From the cell containing the given text, extract its center point as (X, Y) coordinate. 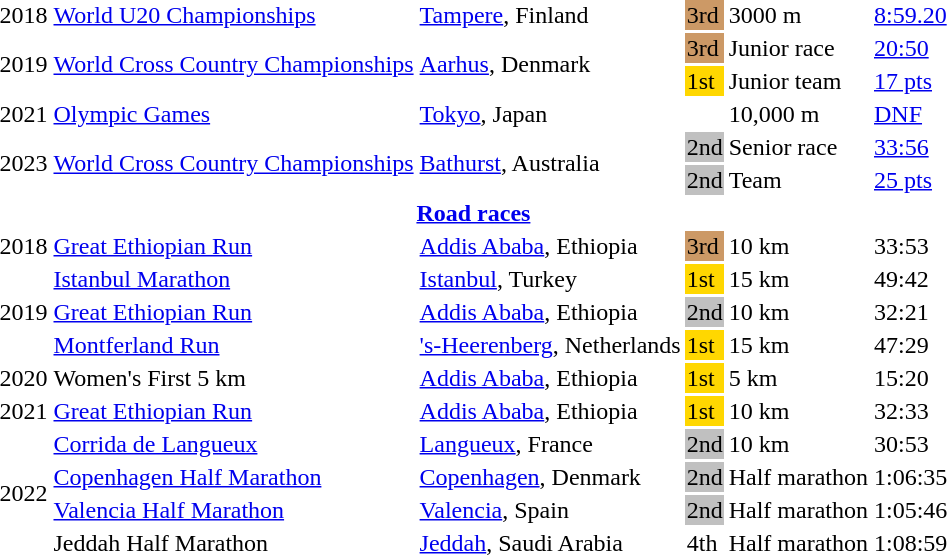
Junior team (798, 81)
Langueux, France (550, 444)
Copenhagen, Denmark (550, 477)
Corrida de Langueux (234, 444)
3000 m (798, 15)
Valencia, Spain (550, 510)
Montferland Run (234, 345)
's-Heerenberg, Netherlands (550, 345)
Istanbul Marathon (234, 279)
Olympic Games (234, 114)
10,000 m (798, 114)
Tokyo, Japan (550, 114)
Aarhus, Denmark (550, 64)
Valencia Half Marathon (234, 510)
5 km (798, 378)
Istanbul, Turkey (550, 279)
Senior race (798, 147)
Junior race (798, 48)
Copenhagen Half Marathon (234, 477)
Bathurst, Australia (550, 164)
Team (798, 180)
Tampere, Finland (550, 15)
World U20 Championships (234, 15)
Women's First 5 km (234, 378)
